Locate the cell with the specified text and output its [X, Y] center coordinate. 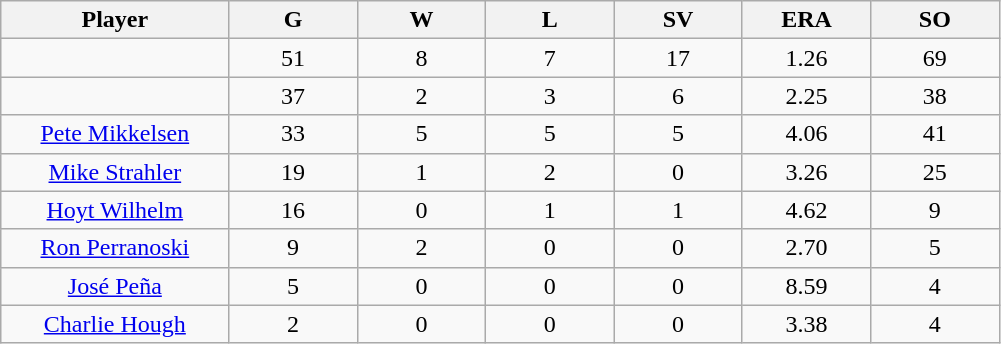
1.26 [806, 58]
4.62 [806, 210]
19 [293, 172]
69 [935, 58]
37 [293, 96]
ERA [806, 20]
José Peña [115, 286]
41 [935, 134]
17 [678, 58]
25 [935, 172]
Player [115, 20]
6 [678, 96]
W [421, 20]
Pete Mikkelsen [115, 134]
3.26 [806, 172]
38 [935, 96]
7 [550, 58]
2.70 [806, 248]
Charlie Hough [115, 324]
Hoyt Wilhelm [115, 210]
16 [293, 210]
SV [678, 20]
4.06 [806, 134]
51 [293, 58]
2.25 [806, 96]
Ron Perranoski [115, 248]
3.38 [806, 324]
Mike Strahler [115, 172]
8 [421, 58]
G [293, 20]
3 [550, 96]
L [550, 20]
8.59 [806, 286]
33 [293, 134]
SO [935, 20]
